Detect which cell encompasses the target text, then output its [X, Y] center coordinate. 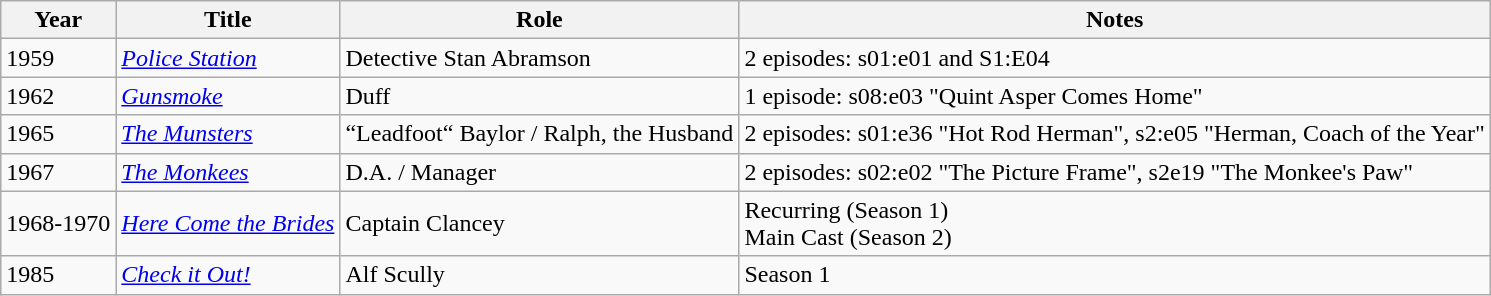
Year [58, 20]
Detective Stan Abramson [540, 58]
Gunsmoke [228, 96]
Season 1 [1114, 275]
1968-1970 [58, 224]
2 episodes: s01:e36 "Hot Rod Herman", s2:e05 "Herman, Coach of the Year" [1114, 134]
D.A. / Manager [540, 172]
1959 [58, 58]
2 episodes: s02:e02 "The Picture Frame", s2e19 "The Monkee's Paw" [1114, 172]
Alf Scully [540, 275]
Role [540, 20]
Captain Clancey [540, 224]
Here Come the Brides [228, 224]
“Leadfoot“ Baylor / Ralph, the Husband [540, 134]
The Munsters [228, 134]
Check it Out! [228, 275]
1 episode: s08:e03 "Quint Asper Comes Home" [1114, 96]
Notes [1114, 20]
1985 [58, 275]
1962 [58, 96]
Title [228, 20]
Duff [540, 96]
1965 [58, 134]
2 episodes: s01:e01 and S1:E04 [1114, 58]
Recurring (Season 1)Main Cast (Season 2) [1114, 224]
Police Station [228, 58]
1967 [58, 172]
The Monkees [228, 172]
